Identify which cell holds the provided text, then report its [X, Y] central coordinate. 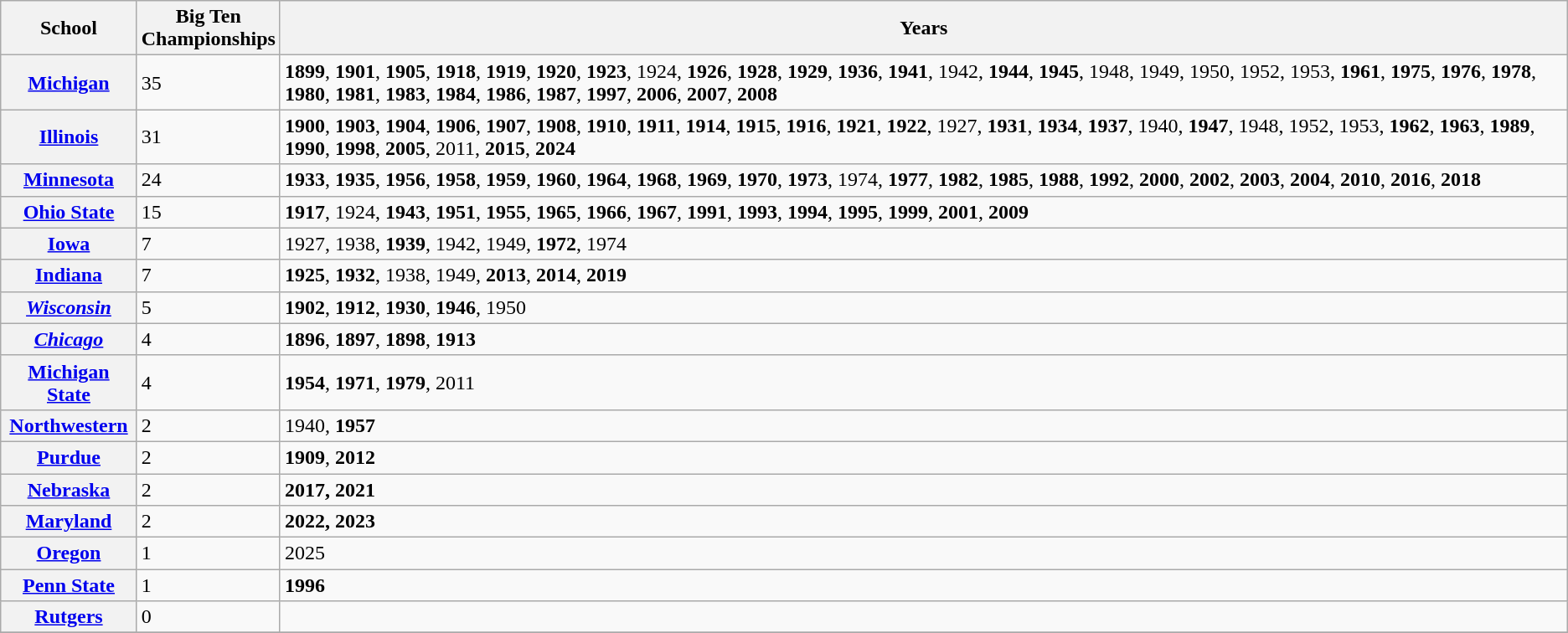
Nebraska [69, 490]
School [69, 28]
Chicago [69, 339]
Ohio State [69, 212]
2025 [923, 553]
0 [208, 617]
Michigan State [69, 382]
Indiana [69, 275]
Illinois [69, 137]
2017, 2021 [923, 490]
Maryland [69, 522]
Years [923, 28]
1954, 1971, 1979, 2011 [923, 382]
Rutgers [69, 617]
35 [208, 82]
1996 [923, 585]
Iowa [69, 244]
1917, 1924, 1943, 1951, 1955, 1965, 1966, 1967, 1991, 1993, 1994, 1995, 1999, 2001, 2009 [923, 212]
Michigan [69, 82]
Oregon [69, 553]
Minnesota [69, 180]
1933, 1935, 1956, 1958, 1959, 1960, 1964, 1968, 1969, 1970, 1973, 1974, 1977, 1982, 1985, 1988, 1992, 2000, 2002, 2003, 2004, 2010, 2016, 2018 [923, 180]
Northwestern [69, 425]
2022, 2023 [923, 522]
1909, 2012 [923, 457]
1896, 1897, 1898, 1913 [923, 339]
5 [208, 307]
1925, 1932, 1938, 1949, 2013, 2014, 2019 [923, 275]
Big TenChampionships [208, 28]
15 [208, 212]
Wisconsin [69, 307]
Purdue [69, 457]
1902, 1912, 1930, 1946, 1950 [923, 307]
Penn State [69, 585]
24 [208, 180]
1927, 1938, 1939, 1942, 1949, 1972, 1974 [923, 244]
1940, 1957 [923, 425]
31 [208, 137]
